Identify which cell holds the provided text, then report its [X, Y] central coordinate. 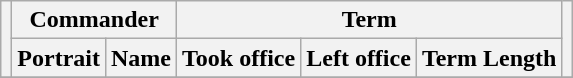
Left office [359, 58]
Name [140, 58]
Term [370, 20]
Portrait [59, 58]
Term Length [489, 58]
Commander [94, 20]
Took office [239, 58]
